Pinpoint the cell where the given text exists, returning its [x, y] midpoint coordinate. 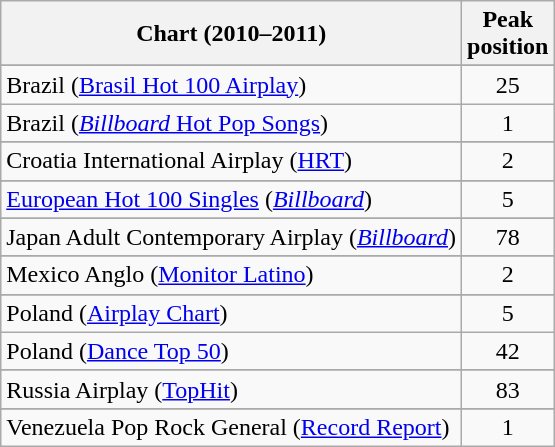
Poland (Dance Top 50) [232, 351]
Peakposition [508, 34]
European Hot 100 Singles (Billboard) [232, 199]
25 [508, 85]
78 [508, 237]
Mexico Anglo (Monitor Latino) [232, 275]
42 [508, 351]
Chart (2010–2011) [232, 34]
Poland (Airplay Chart) [232, 313]
Japan Adult Contemporary Airplay (Billboard) [232, 237]
Venezuela Pop Rock General (Record Report) [232, 427]
Brazil (Billboard Hot Pop Songs) [232, 123]
Croatia International Airplay (HRT) [232, 161]
Russia Airplay (TopHit) [232, 389]
Brazil (Brasil Hot 100 Airplay) [232, 85]
83 [508, 389]
